Locate the cell with the specified text and output its [X, Y] center coordinate. 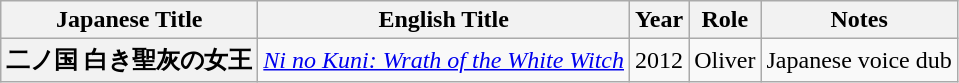
二ノ国 白き聖灰の女王 [130, 60]
Role [725, 20]
Year [660, 20]
Notes [859, 20]
Oliver [725, 60]
English Title [444, 20]
Japanese voice dub [859, 60]
2012 [660, 60]
Japanese Title [130, 20]
Ni no Kuni: Wrath of the White Witch [444, 60]
